For the text-containing cell, return its midpoint in (x, y) coordinate format. 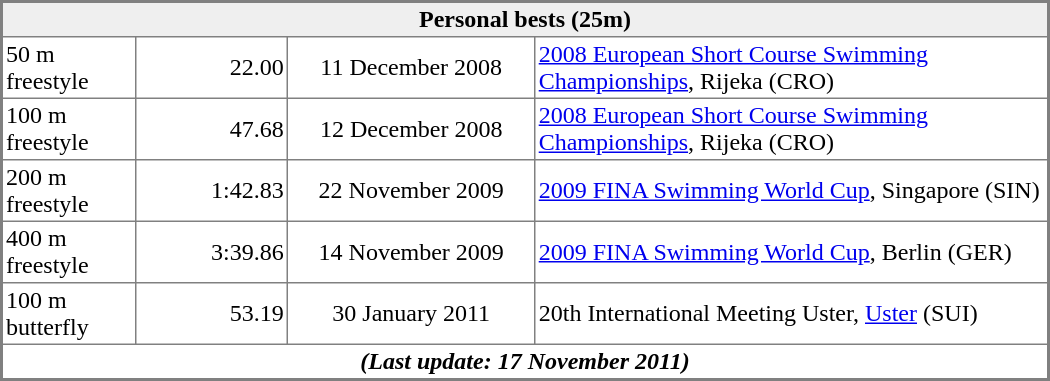
1:42.83 (212, 190)
30 January 2011 (411, 314)
50 m freestyle (69, 68)
22 November 2009 (411, 190)
14 November 2009 (411, 252)
(Last update: 17 November 2011) (525, 362)
53.19 (212, 314)
12 December 2008 (411, 129)
100 m freestyle (69, 129)
100 m butterfly (69, 314)
22.00 (212, 68)
2009 FINA Swimming World Cup, Berlin (GER) (792, 252)
2009 FINA Swimming World Cup, Singapore (SIN) (792, 190)
47.68 (212, 129)
20th International Meeting Uster, Uster (SUI) (792, 314)
3:39.86 (212, 252)
11 December 2008 (411, 68)
Personal bests (25m) (525, 20)
200 m freestyle (69, 190)
400 m freestyle (69, 252)
